Extract the (X, Y) coordinate from the center of the cell holding the provided text.  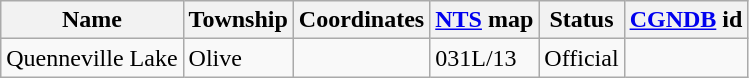
031L/13 (484, 58)
Status (582, 20)
Official (582, 58)
CGNDB id (686, 20)
Name (92, 20)
Quenneville Lake (92, 58)
NTS map (484, 20)
Township (238, 20)
Coordinates (361, 20)
Olive (238, 58)
